Capture the cell that displays the provided text and extract its (X, Y) central coordinate. 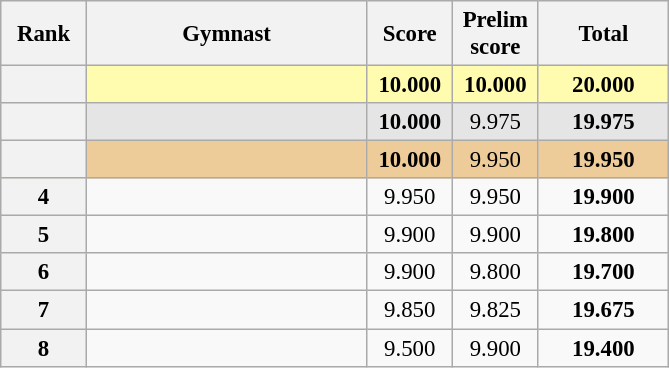
19.900 (604, 197)
20.000 (604, 85)
9.800 (496, 273)
19.400 (604, 348)
19.800 (604, 235)
9.975 (496, 122)
Total (604, 34)
9.850 (410, 310)
6 (44, 273)
7 (44, 310)
19.950 (604, 160)
Rank (44, 34)
19.675 (604, 310)
4 (44, 197)
19.975 (604, 122)
8 (44, 348)
Score (410, 34)
Prelim score (496, 34)
Gymnast (226, 34)
9.825 (496, 310)
9.500 (410, 348)
5 (44, 235)
19.700 (604, 273)
